Detect which cell encompasses the target text, then output its (X, Y) center coordinate. 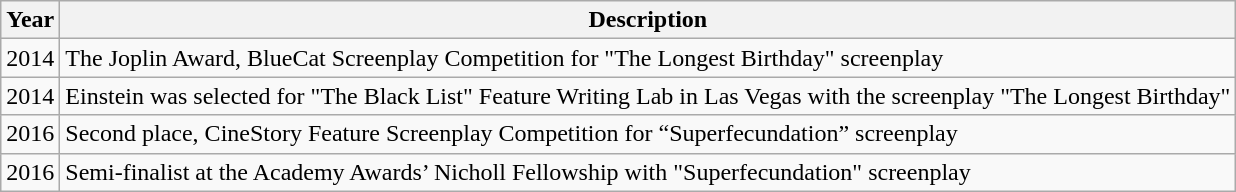
The Joplin Award, BlueCat Screenplay Competition for "The Longest Birthday" screenplay (648, 58)
Einstein was selected for "The Black List" Feature Writing Lab in Las Vegas with the screenplay "The Longest Birthday" (648, 96)
Second place, CineStory Feature Screenplay Competition for “Superfecundation” screenplay (648, 134)
Description (648, 20)
Year (30, 20)
Semi-finalist at the Academy Awards’ Nicholl Fellowship with "Superfecundation" screenplay (648, 172)
